Pinpoint the cell where the given text exists, returning its (X, Y) midpoint coordinate. 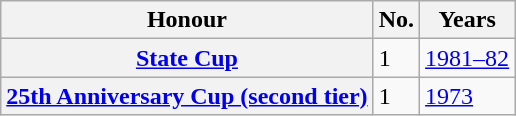
Years (468, 20)
Honour (187, 20)
1981–82 (468, 58)
State Cup (187, 58)
No. (396, 20)
25th Anniversary Cup (second tier) (187, 96)
1973 (468, 96)
